Extract the [x, y] coordinate from the center of the cell holding the provided text.  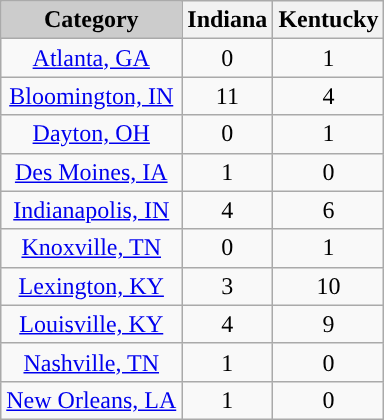
Louisville, KY [92, 324]
Knoxville, TN [92, 248]
Indiana [228, 20]
9 [328, 324]
Kentucky [328, 20]
Atlanta, GA [92, 58]
10 [328, 286]
Des Moines, IA [92, 172]
Dayton, OH [92, 134]
Lexington, KY [92, 286]
6 [328, 210]
Indianapolis, IN [92, 210]
Category [92, 20]
Bloomington, IN [92, 96]
11 [228, 96]
New Orleans, LA [92, 400]
Nashville, TN [92, 362]
3 [228, 286]
